Return (X, Y) of the center of cell containing provided text 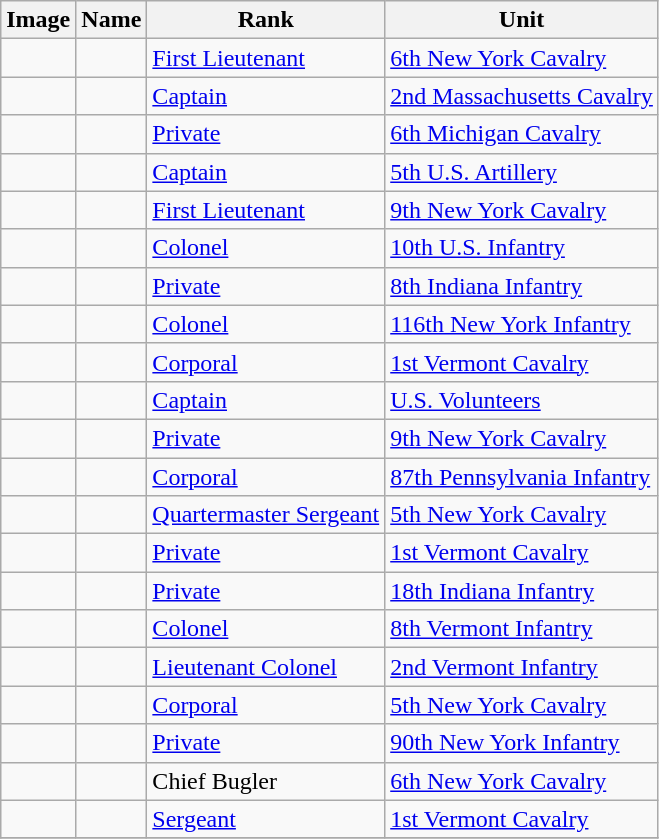
8th Indiana Infantry (522, 286)
8th Vermont Infantry (522, 629)
18th Indiana Infantry (522, 591)
Image (38, 20)
5th U.S. Artillery (522, 172)
Lieutenant Colonel (266, 667)
Chief Bugler (266, 781)
U.S. Volunteers (522, 400)
116th New York Infantry (522, 324)
10th U.S. Infantry (522, 248)
2nd Vermont Infantry (522, 667)
Sergeant (266, 819)
Name (112, 20)
90th New York Infantry (522, 743)
6th Michigan Cavalry (522, 134)
Rank (266, 20)
Quartermaster Sergeant (266, 515)
2nd Massachusetts Cavalry (522, 96)
Unit (522, 20)
87th Pennsylvania Infantry (522, 477)
